Extract the [X, Y] coordinate from the center of the cell holding the provided text.  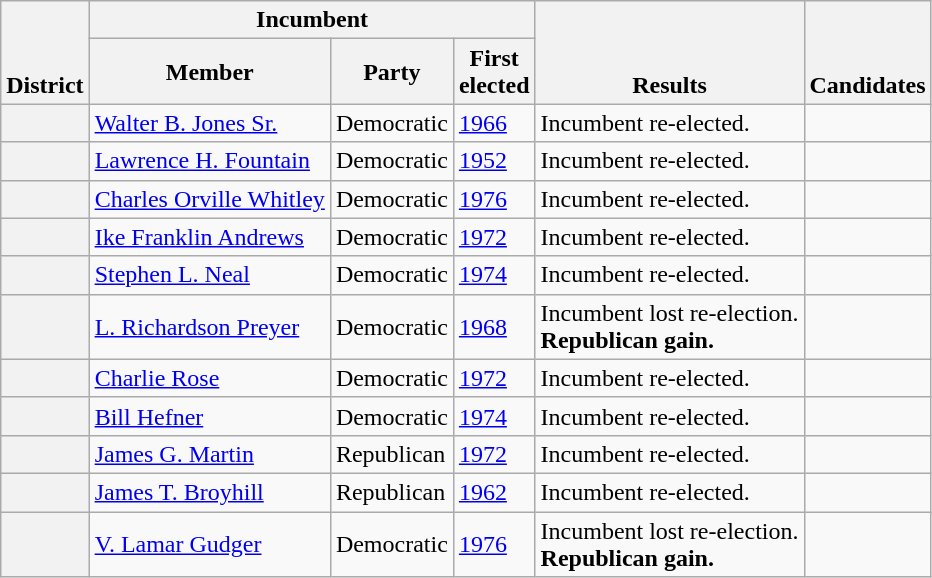
Charlie Rose [210, 378]
1968 [494, 326]
Incumbent [312, 20]
Ike Franklin Andrews [210, 237]
Party [392, 72]
James T. Broyhill [210, 492]
1952 [494, 161]
Candidates [868, 52]
Lawrence H. Fountain [210, 161]
Charles Orville Whitley [210, 199]
L. Richardson Preyer [210, 326]
V. Lamar Gudger [210, 544]
Bill Hefner [210, 416]
Walter B. Jones Sr. [210, 123]
Member [210, 72]
1962 [494, 492]
Results [670, 52]
1966 [494, 123]
Stephen L. Neal [210, 275]
James G. Martin [210, 454]
Firstelected [494, 72]
District [45, 52]
